Search for the cell housing the specified text and yield its (X, Y) center coordinate. 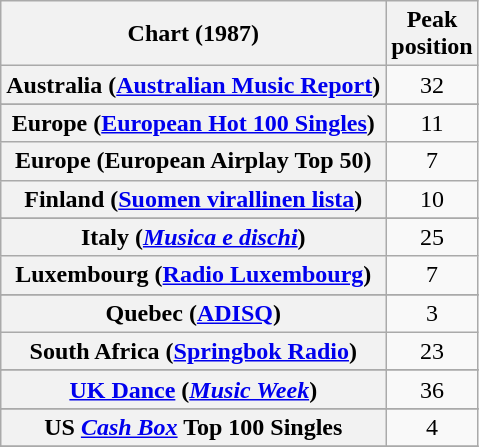
32 (432, 85)
Chart (1987) (194, 34)
10 (432, 199)
Italy (Musica e dischi) (194, 237)
Quebec (ADISQ) (194, 313)
3 (432, 313)
Luxembourg (Radio Luxembourg) (194, 275)
South Africa (Springbok Radio) (194, 351)
Australia (Australian Music Report) (194, 85)
36 (432, 389)
4 (432, 427)
Peakposition (432, 34)
25 (432, 237)
Finland (Suomen virallinen lista) (194, 199)
23 (432, 351)
Europe (European Airplay Top 50) (194, 161)
US Cash Box Top 100 Singles (194, 427)
UK Dance (Music Week) (194, 389)
Europe (European Hot 100 Singles) (194, 123)
11 (432, 123)
